Return the [X, Y] coordinate for the center point of the cell that contains the specified text.  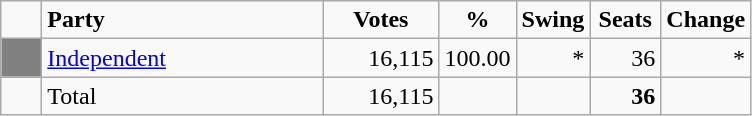
100.00 [478, 58]
Votes [381, 20]
Change [706, 20]
Independent [182, 58]
Total [182, 96]
% [478, 20]
Party [182, 20]
Seats [626, 20]
Swing [553, 20]
